Return (X, Y) of the center of cell containing provided text 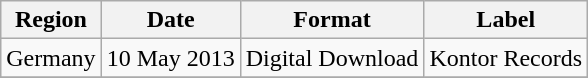
Digital Download (332, 58)
Germany (51, 58)
Label (506, 20)
Format (332, 20)
Region (51, 20)
Date (170, 20)
Kontor Records (506, 58)
10 May 2013 (170, 58)
